Output the (x, y) coordinate of the center of the cell containing the given text.  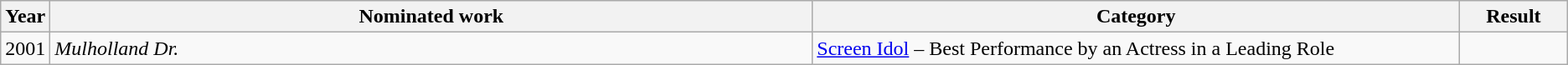
Category (1136, 17)
Mulholland Dr. (431, 48)
Nominated work (431, 17)
2001 (25, 48)
Year (25, 17)
Result (1514, 17)
Screen Idol – Best Performance by an Actress in a Leading Role (1136, 48)
